For the text-containing cell, return its midpoint in [X, Y] coordinate format. 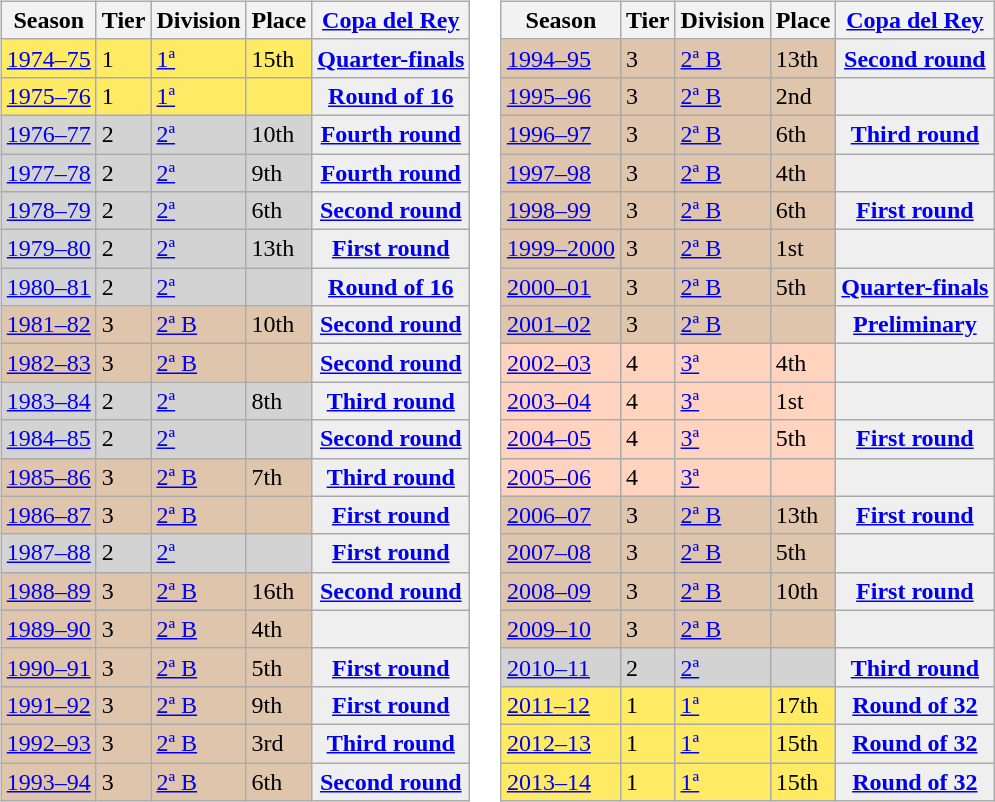
2007–08 [560, 553]
Preliminary [915, 325]
1997–98 [560, 173]
1986–87 [48, 515]
1989–90 [48, 629]
2002–03 [560, 363]
2011–12 [560, 705]
2001–02 [560, 325]
1992–93 [48, 743]
1978–79 [48, 211]
1980–81 [48, 287]
2010–11 [560, 667]
2009–10 [560, 629]
2004–05 [560, 439]
1979–80 [48, 249]
1976–77 [48, 134]
1996–97 [560, 134]
1974–75 [48, 58]
8th [279, 401]
1981–82 [48, 325]
2005–06 [560, 477]
1998–99 [560, 211]
16th [279, 591]
1977–78 [48, 173]
1983–84 [48, 401]
2003–04 [560, 401]
1991–92 [48, 705]
1999–2000 [560, 249]
2008–09 [560, 591]
1975–76 [48, 96]
2012–13 [560, 743]
3rd [279, 743]
1993–94 [48, 781]
7th [279, 477]
1987–88 [48, 553]
1988–89 [48, 591]
1990–91 [48, 667]
2013–14 [560, 781]
2006–07 [560, 515]
2nd [803, 96]
1995–96 [560, 96]
17th [803, 705]
1984–85 [48, 439]
1994–95 [560, 58]
1982–83 [48, 363]
1985–86 [48, 477]
2000–01 [560, 287]
